Pinpoint the cell where the given text exists, returning its (X, Y) midpoint coordinate. 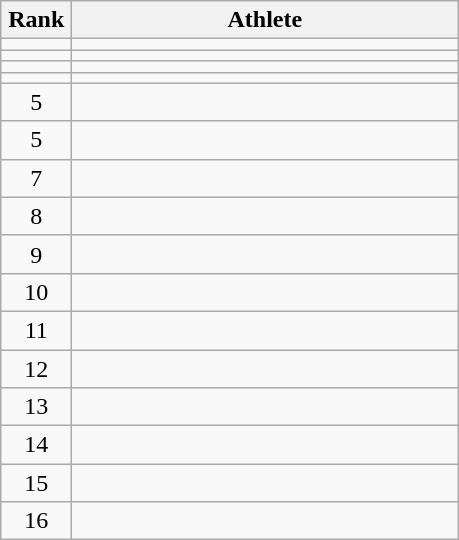
16 (36, 521)
13 (36, 407)
8 (36, 216)
Rank (36, 20)
12 (36, 369)
10 (36, 292)
11 (36, 330)
15 (36, 483)
7 (36, 178)
Athlete (265, 20)
9 (36, 254)
14 (36, 445)
